Locate the cell with the specified text and output its (X, Y) center coordinate. 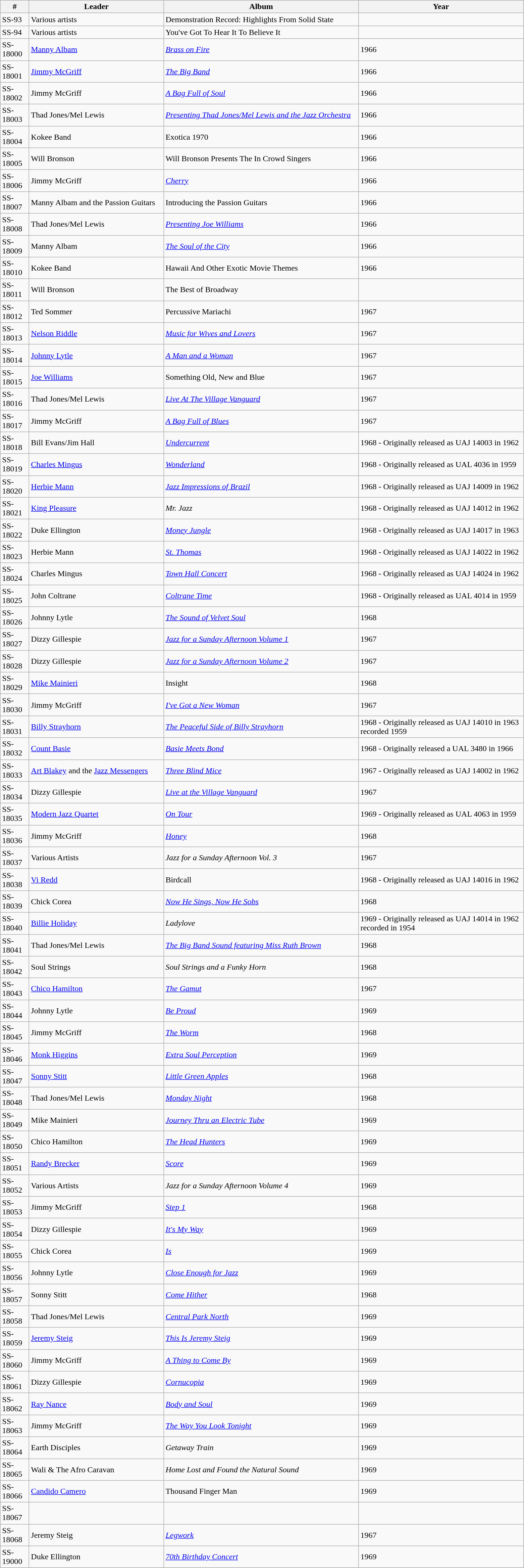
SS-18059 (15, 1338)
Soul Strings and a Funky Horn (261, 967)
SS-18064 (15, 1448)
SS-18053 (15, 1207)
A Thing to Come By (261, 1361)
Album (261, 7)
1968 - Originally released as UAJ 14022 in 1962 (441, 552)
Candido Camero (97, 1491)
Percussive Mariachi (261, 312)
Music for Wives and Lovers (261, 334)
Wonderland (261, 465)
SS-18021 (15, 508)
Home Lost and Found the Natural Sound (261, 1469)
SS-18035 (15, 814)
Ladylove (261, 923)
Will Bronson Presents The In Crowd Singers (261, 158)
Bill Evans/Jim Hall (97, 443)
Honey (261, 836)
SS-18019 (15, 465)
Hawaii And Other Exotic Movie Themes (261, 268)
SS-18036 (15, 836)
Cherry (261, 181)
1968 - Originally released as UAJ 14016 in 1962 (441, 880)
The Worm (261, 1033)
SS-18034 (15, 792)
SS-18068 (15, 1535)
Randy Brecker (97, 1164)
Jazz Impressions of Brazil (261, 486)
70th Birthday Concert (261, 1557)
Presenting Joe Williams (261, 224)
1968 - Originally released as UAJ 14024 in 1962 (441, 573)
Brass on Fire (261, 50)
SS-18046 (15, 1054)
Score (261, 1164)
Body and Soul (261, 1404)
# (15, 7)
SS-18027 (15, 639)
SS-18017 (15, 421)
Jazz for a Sunday Afternoon Volume 2 (261, 661)
Town Hall Concert (261, 573)
Nelson Riddle (97, 334)
Basie Meets Bond (261, 749)
Close Enough for Jazz (261, 1273)
1968 - Originally released as UAJ 14010 in 1963 recorded 1959 (441, 727)
The Peaceful Side of Billy Strayhorn (261, 727)
You've Got To Hear It To Believe It (261, 32)
SS-18006 (15, 181)
SS-18066 (15, 1491)
Is (261, 1251)
SS-18039 (15, 901)
Cornucopia (261, 1382)
Little Green Apples (261, 1076)
John Coltrane (97, 596)
SS-18020 (15, 486)
Jazz for a Sunday Afternoon Vol. 3 (261, 858)
Be Proud (261, 1011)
The Big Band (261, 71)
Come Hither (261, 1295)
SS-18044 (15, 1011)
Thousand Finger Man (261, 1491)
Modern Jazz Quartet (97, 814)
Count Basie (97, 749)
I've Got a New Woman (261, 705)
SS-18005 (15, 158)
SS-18031 (15, 727)
SS-18030 (15, 705)
The Big Band Sound featuring Miss Ruth Brown (261, 945)
1968 - Originally released as UAJ 14003 in 1962 (441, 443)
SS-18037 (15, 858)
SS-18050 (15, 1142)
The Way You Look Tonight (261, 1426)
Earth Disciples (97, 1448)
Jazz for a Sunday Afternoon Volume 4 (261, 1185)
SS-18049 (15, 1120)
SS-18029 (15, 683)
Now He Sings, Now He Sobs (261, 901)
SS-18043 (15, 989)
Ray Nance (97, 1404)
SS-18045 (15, 1033)
The Soul of the City (261, 246)
SS-18008 (15, 224)
SS-18054 (15, 1229)
Journey Thru an Electric Tube (261, 1120)
SS-18022 (15, 530)
Vi Redd (97, 880)
1968 - Originally released a UAL 3480 in 1966 (441, 749)
SS-18012 (15, 312)
SS-19000 (15, 1557)
1968 - Originally released as UAJ 14012 in 1962 (441, 508)
SS-18057 (15, 1295)
Art Blakey and the Jazz Messengers (97, 770)
SS-18000 (15, 50)
Monk Higgins (97, 1054)
A Bag Full of Soul (261, 93)
Birdcall (261, 880)
SS-18040 (15, 923)
Something Old, New and Blue (261, 377)
SS-18055 (15, 1251)
A Bag Full of Blues (261, 421)
SS-18014 (15, 355)
A Man and a Woman (261, 355)
SS-93 (15, 19)
The Head Hunters (261, 1142)
1968 - Originally released as UAJ 14009 in 1962 (441, 486)
Mr. Jazz (261, 508)
SS-18032 (15, 749)
SS-94 (15, 32)
This Is Jeremy Steig (261, 1338)
Live at the Village Vanguard (261, 792)
SS-18065 (15, 1469)
SS-18041 (15, 945)
Exotica 1970 (261, 137)
SS-18060 (15, 1361)
Insight (261, 683)
SS-18058 (15, 1317)
SS-18001 (15, 71)
SS-18047 (15, 1076)
SS-18061 (15, 1382)
Live At The Village Vanguard (261, 399)
SS-18023 (15, 552)
Jazz for a Sunday Afternoon Volume 1 (261, 639)
SS-18011 (15, 290)
Undercurrent (261, 443)
SS-18048 (15, 1098)
1968 - Originally released as UAL 4014 in 1959 (441, 596)
SS-18033 (15, 770)
1967 - Originally released as UAJ 14002 in 1962 (441, 770)
SS-18042 (15, 967)
SS-18028 (15, 661)
Introducing the Passion Guitars (261, 202)
SS-18026 (15, 618)
Year (441, 7)
Step 1 (261, 1207)
SS-18004 (15, 137)
SS-18062 (15, 1404)
King Pleasure (97, 508)
Wali & The Afro Caravan (97, 1469)
SS-18010 (15, 268)
Billy Strayhorn (97, 727)
SS-18063 (15, 1426)
SS-18007 (15, 202)
Extra Soul Perception (261, 1054)
SS-18002 (15, 93)
Monday Night (261, 1098)
1968 - Originally released as UAJ 14017 in 1963 (441, 530)
Soul Strings (97, 967)
The Gamut (261, 989)
Manny Albam and the Passion Guitars (97, 202)
SS-18003 (15, 115)
1969 - Originally released as UAL 4063 in 1959 (441, 814)
Ted Sommer (97, 312)
On Tour (261, 814)
SS-18016 (15, 399)
Leader (97, 7)
Legwork (261, 1535)
Central Park North (261, 1317)
SS-18067 (15, 1513)
Getaway Train (261, 1448)
Money Jungle (261, 530)
SS-18052 (15, 1185)
SS-18038 (15, 880)
SS-18025 (15, 596)
SS-18013 (15, 334)
SS-18015 (15, 377)
The Best of Broadway (261, 290)
Three Blind Mice (261, 770)
Billie Holiday (97, 923)
The Sound of Velvet Soul (261, 618)
SS-18024 (15, 573)
SS-18009 (15, 246)
Coltrane Time (261, 596)
It's My Way (261, 1229)
1968 - Originally released as UAL 4036 in 1959 (441, 465)
Demonstration Record: Highlights From Solid State (261, 19)
SS-18018 (15, 443)
Joe Williams (97, 377)
Presenting Thad Jones/Mel Lewis and the Jazz Orchestra (261, 115)
SS-18051 (15, 1164)
1969 - Originally released as UAJ 14014 in 1962 recorded in 1954 (441, 923)
St. Thomas (261, 552)
SS-18056 (15, 1273)
